Return the (x, y) coordinate for the center point of the cell that contains the specified text.  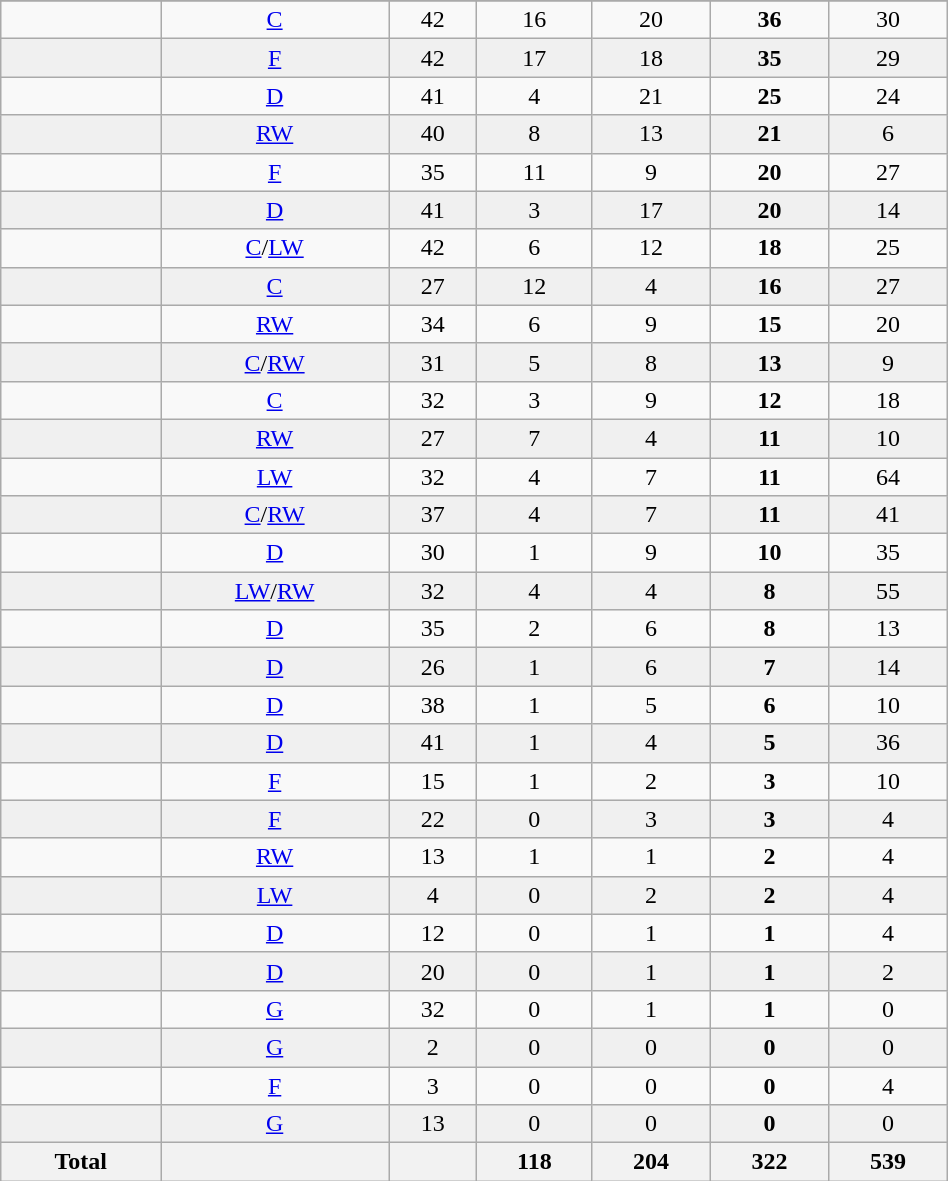
24 (888, 96)
29 (888, 58)
539 (888, 1162)
31 (433, 362)
40 (433, 134)
118 (534, 1162)
34 (433, 324)
322 (769, 1162)
C/LW (275, 248)
LW/RW (275, 591)
38 (433, 705)
26 (433, 667)
22 (433, 819)
204 (651, 1162)
Total (81, 1162)
64 (888, 477)
55 (888, 591)
37 (433, 515)
